Search for the cell housing the specified text and yield its [X, Y] center coordinate. 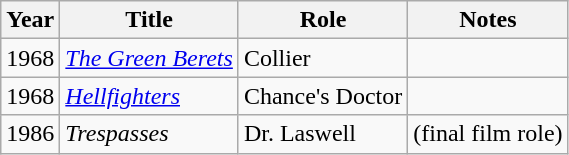
Dr. Laswell [322, 134]
Year [30, 20]
Notes [488, 20]
Title [150, 20]
Role [322, 20]
Hellfighters [150, 96]
Collier [322, 58]
The Green Berets [150, 58]
1986 [30, 134]
Trespasses [150, 134]
(final film role) [488, 134]
Chance's Doctor [322, 96]
